Scan for the cell matching the given text and deliver its [X, Y] coordinate at center. 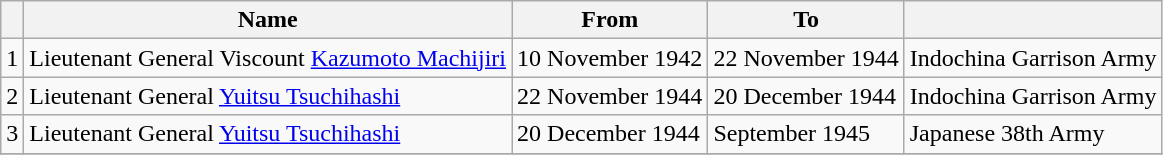
2 [12, 96]
3 [12, 134]
Japanese 38th Army [1033, 134]
Name [268, 20]
10 November 1942 [610, 58]
From [610, 20]
Lieutenant General Viscount Kazumoto Machijiri [268, 58]
1 [12, 58]
To [806, 20]
September 1945 [806, 134]
